Scan for the cell matching the given text and deliver its [X, Y] coordinate at center. 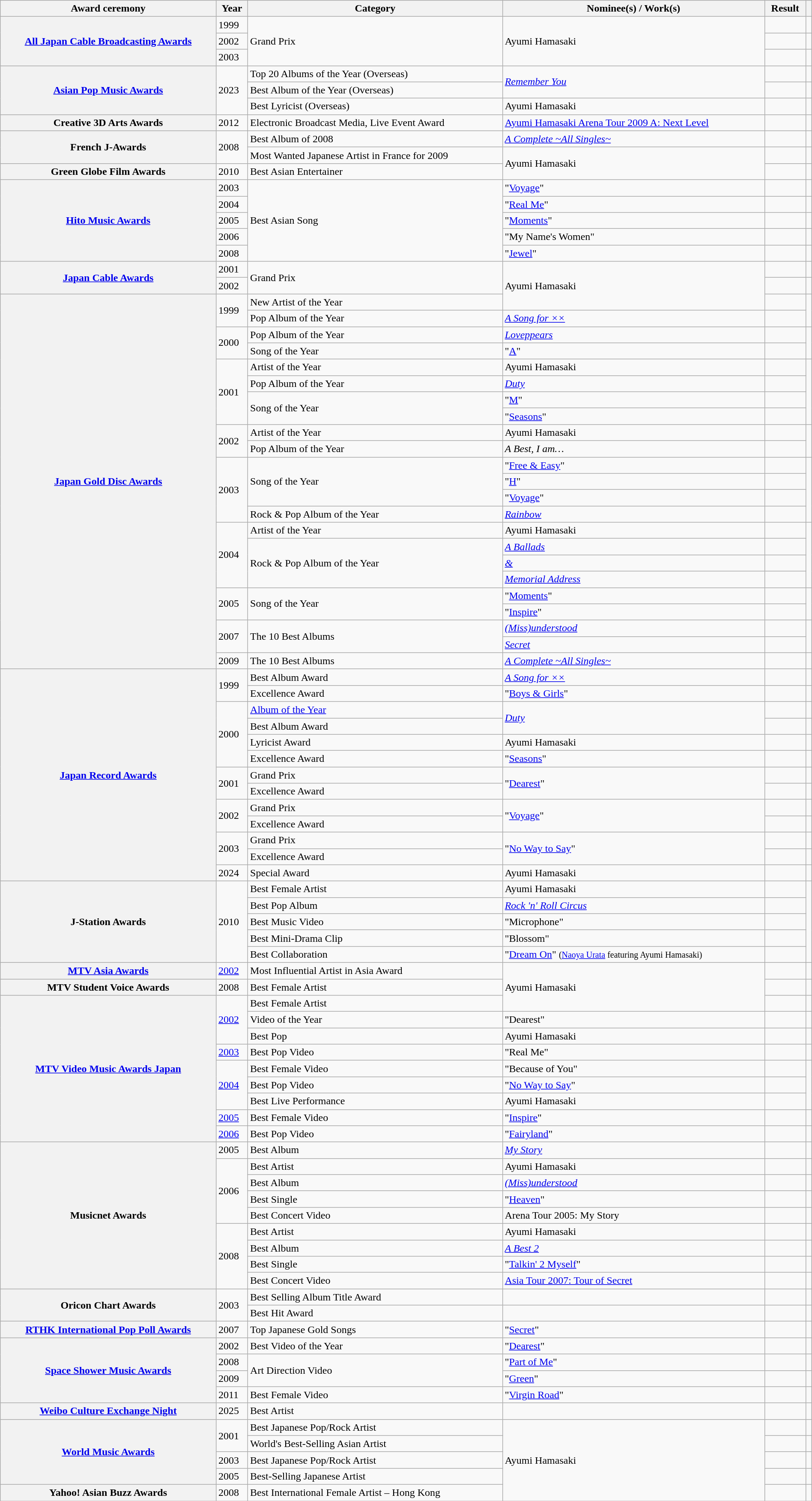
"Talkin' 2 Myself" [633, 1264]
"Dream On" (Naoya Urata featuring Ayumi Hamasaki) [633, 954]
Category [375, 9]
Result [785, 9]
Hito Music Awards [108, 220]
Award ceremony [108, 9]
Asian Pop Music Awards [108, 90]
Space Shower Music Awards [108, 1370]
World's Best-Selling Asian Artist [375, 1444]
RTHK International Pop Poll Awards [108, 1330]
A Best 2 [633, 1248]
Album of the Year [375, 710]
Best Collaboration [375, 954]
New Artist of the Year [375, 302]
"M" [633, 400]
Weibo Culture Exchange Night [108, 1411]
"Boys & Girls" [633, 693]
Best Live Performance [375, 1101]
Creative 3D Arts Awards [108, 123]
Japan Cable Awards [108, 278]
Year [232, 9]
MTV Video Music Awards Japan [108, 1069]
Rock 'n' Roll Circus [633, 905]
Best Asian Song [375, 220]
2012 [232, 123]
French J-Awards [108, 147]
"Free & Easy" [633, 465]
Most Influential Artist in Asia Award [375, 971]
"Because of You" [633, 1069]
"Jewel" [633, 253]
Best Album of 2008 [375, 139]
Best Lyricist (Overseas) [375, 106]
"Fairyland" [633, 1134]
Secret [633, 644]
Loveppears [633, 335]
Best Mini-Drama Clip [375, 938]
"Blossom" [633, 938]
Best-Selling Japanese Artist [375, 1476]
Electronic Broadcast Media, Live Event Award [375, 123]
"My Name's Women" [633, 237]
Musicnet Awards [108, 1215]
Best Pop Album [375, 905]
"Microphone" [633, 922]
Best Video of the Year [375, 1346]
Rainbow [633, 514]
Remember You [633, 82]
Best Selling Album Title Award [375, 1297]
Asia Tour 2007: Tour of Secret [633, 1281]
J-Station Awards [108, 922]
Yahoo! Asian Buzz Awards [108, 1492]
A Best, I am… [633, 449]
& [633, 563]
Best Asian Entertainer [375, 171]
Nominee(s) / Work(s) [633, 9]
2023 [232, 90]
All Japan Cable Broadcasting Awards [108, 41]
Japan Gold Disc Awards [108, 482]
2011 [232, 1395]
"Part of Me" [633, 1362]
"Heaven" [633, 1199]
Best Hit Award [375, 1313]
Best Album of the Year (Overseas) [375, 90]
Special Award [375, 873]
Japan Record Awards [108, 775]
"Secret" [633, 1330]
Art Direction Video [375, 1370]
Video of the Year [375, 1020]
My Story [633, 1150]
"A" [633, 351]
Arena Tour 2005: My Story [633, 1215]
Top 20 Albums of the Year (Overseas) [375, 74]
"Green" [633, 1378]
2024 [232, 873]
Best Pop [375, 1036]
Ayumi Hamasaki Arena Tour 2009 A: Next Level [633, 123]
Oricon Chart Awards [108, 1305]
Memorial Address [633, 579]
Best International Female Artist – Hong Kong [375, 1492]
Top Japanese Gold Songs [375, 1330]
"Virgin Road" [633, 1395]
Green Globe Film Awards [108, 171]
World Music Awards [108, 1452]
"H" [633, 482]
Lyricist Award [375, 743]
A Ballads [633, 547]
MTV Student Voice Awards [108, 987]
Most Wanted Japanese Artist in France for 2009 [375, 155]
MTV Asia Awards [108, 971]
2025 [232, 1411]
Best Music Video [375, 922]
